Search for the cell housing the specified text and yield its [X, Y] center coordinate. 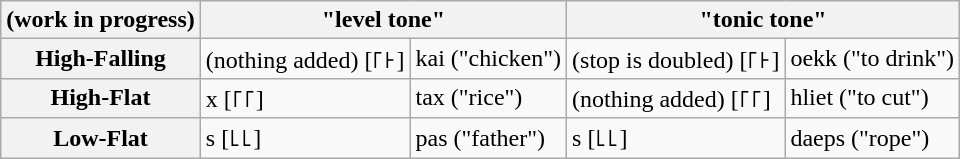
"tonic tone" [764, 20]
pas ("father") [488, 138]
hliet ("to cut") [872, 98]
"level tone" [383, 20]
Low-Flat [101, 138]
(work in progress) [101, 20]
(nothing added) [꜒꜒] [676, 98]
oekk ("to drink") [872, 59]
kai ("chicken") [488, 59]
daeps ("rope") [872, 138]
x [꜒꜒] [305, 98]
High-Flat [101, 98]
(nothing added) [꜒꜔] [305, 59]
High-Falling [101, 59]
tax ("rice") [488, 98]
(stop is doubled) [꜒꜔] [676, 59]
